Detect which cell encompasses the target text, then output its [X, Y] center coordinate. 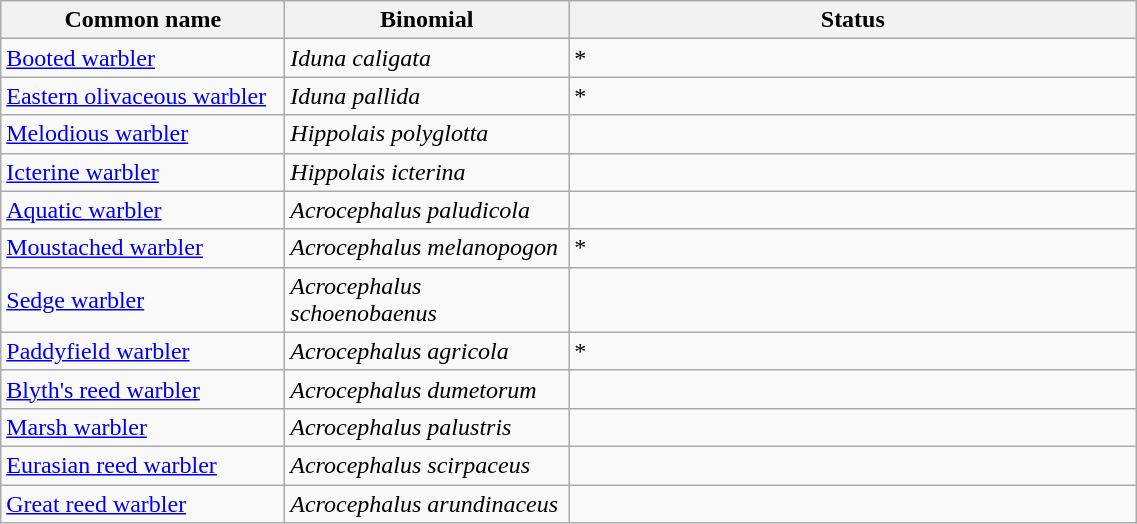
Eurasian reed warbler [143, 465]
Eastern olivaceous warbler [143, 96]
Acrocephalus arundinaceus [427, 503]
Sedge warbler [143, 300]
Hippolais icterina [427, 172]
Moustached warbler [143, 248]
Acrocephalus palustris [427, 427]
Aquatic warbler [143, 210]
Icterine warbler [143, 172]
Acrocephalus schoenobaenus [427, 300]
Marsh warbler [143, 427]
Blyth's reed warbler [143, 389]
Binomial [427, 20]
Melodious warbler [143, 134]
Iduna caligata [427, 58]
Paddyfield warbler [143, 351]
Booted warbler [143, 58]
Acrocephalus agricola [427, 351]
Iduna pallida [427, 96]
Hippolais polyglotta [427, 134]
Common name [143, 20]
Acrocephalus paludicola [427, 210]
Status [853, 20]
Great reed warbler [143, 503]
Acrocephalus melanopogon [427, 248]
Acrocephalus dumetorum [427, 389]
Acrocephalus scirpaceus [427, 465]
